For the text-containing cell, return its midpoint in [x, y] coordinate format. 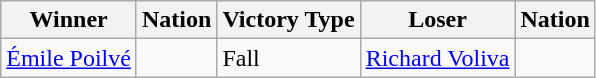
Loser [438, 20]
Émile Poilvé [69, 58]
Fall [288, 58]
Winner [69, 20]
Richard Voliva [438, 58]
Victory Type [288, 20]
